Scan for the cell matching the given text and deliver its [x, y] coordinate at center. 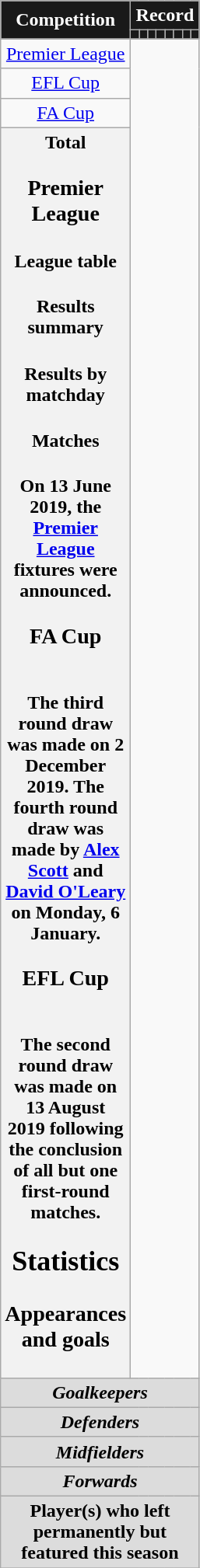
Record [165, 16]
Goalkeepers [100, 1392]
FA Cup [65, 113]
Forwards [100, 1481]
Defenders [100, 1422]
Premier League [65, 54]
Midfielders [100, 1451]
EFL Cup [65, 83]
Player(s) who left permanently but featured this season [100, 1532]
Competition [65, 20]
